Detect which cell encompasses the target text, then output its [x, y] center coordinate. 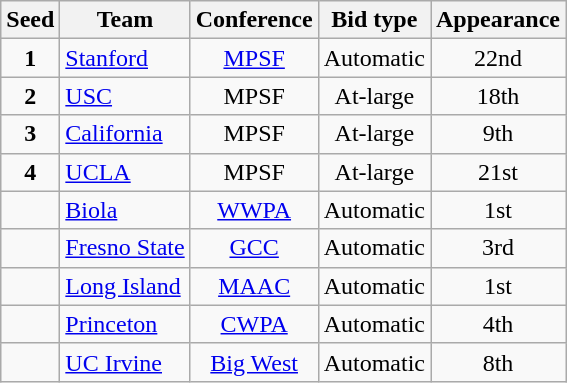
21st [498, 172]
MAAC [254, 286]
Seed [30, 20]
1 [30, 58]
Appearance [498, 20]
4 [30, 172]
18th [498, 96]
Long Island [125, 286]
9th [498, 134]
UC Irvine [125, 362]
UCLA [125, 172]
Stanford [125, 58]
Big West [254, 362]
USC [125, 96]
Princeton [125, 324]
22nd [498, 58]
8th [498, 362]
California [125, 134]
CWPA [254, 324]
GCC [254, 248]
Team [125, 20]
4th [498, 324]
3rd [498, 248]
2 [30, 96]
WWPA [254, 210]
Fresno State [125, 248]
Biola [125, 210]
3 [30, 134]
Bid type [374, 20]
Conference [254, 20]
